Find where the given text appears and provide that cell's center as [x, y] coordinate. 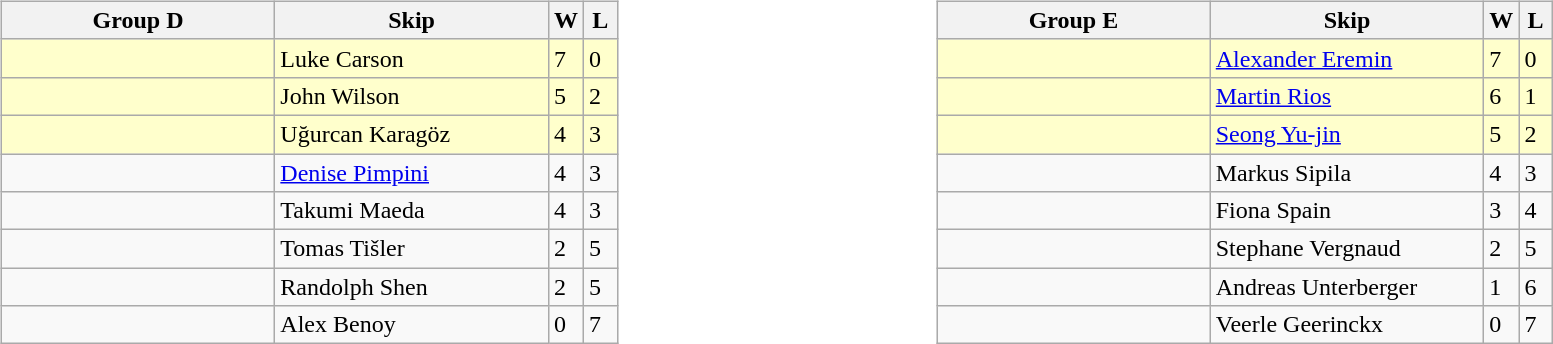
Tomas Tišler [412, 249]
Seong Yu-jin [1347, 134]
Group D [138, 20]
Alex Benoy [412, 325]
John Wilson [412, 96]
Markus Sipila [1347, 173]
Luke Carson [412, 58]
Uğurcan Karagöz [412, 134]
Martin Rios [1347, 96]
Fiona Spain [1347, 211]
Stephane Vergnaud [1347, 249]
Veerle Geerinckx [1347, 325]
Denise Pimpini [412, 173]
Group E [1074, 20]
Andreas Unterberger [1347, 287]
Randolph Shen [412, 287]
Takumi Maeda [412, 211]
Alexander Eremin [1347, 58]
